Detect which cell encompasses the target text, then output its (x, y) center coordinate. 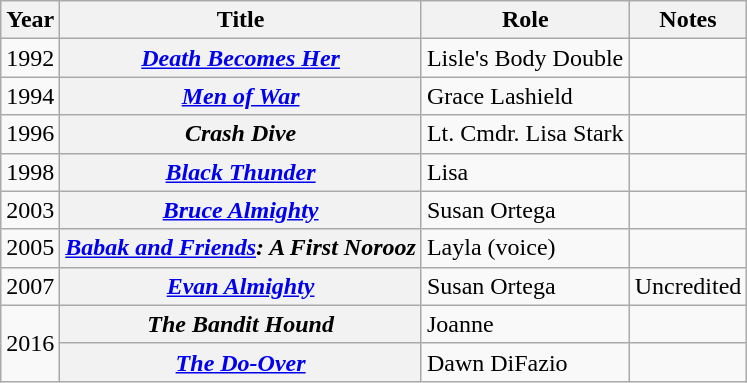
1998 (30, 172)
Babak and Friends: A First Norooz (241, 248)
2016 (30, 343)
The Do-Over (241, 362)
Grace Lashield (525, 96)
1994 (30, 96)
2003 (30, 210)
Bruce Almighty (241, 210)
Dawn DiFazio (525, 362)
Year (30, 20)
2007 (30, 286)
2005 (30, 248)
1992 (30, 58)
Lisa (525, 172)
Crash Dive (241, 134)
Role (525, 20)
Evan Almighty (241, 286)
Layla (voice) (525, 248)
1996 (30, 134)
The Bandit Hound (241, 324)
Death Becomes Her (241, 58)
Title (241, 20)
Men of War (241, 96)
Black Thunder (241, 172)
Lt. Cmdr. Lisa Stark (525, 134)
Lisle's Body Double (525, 58)
Uncredited (688, 286)
Joanne (525, 324)
Notes (688, 20)
